Provide the [x, y] coordinate of the cell's center where the given text is located.  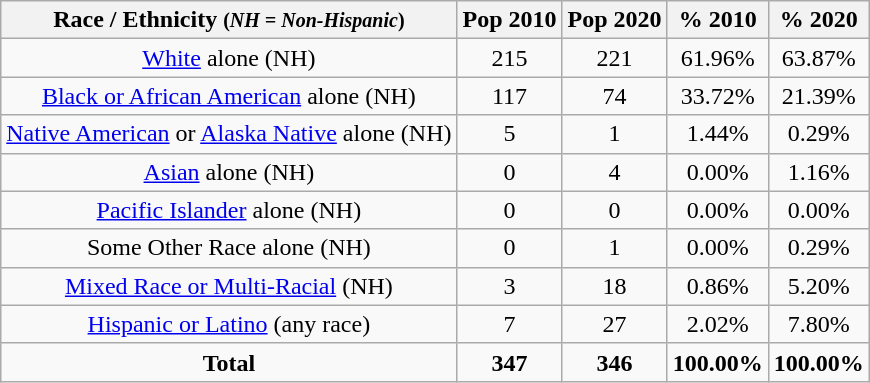
27 [614, 324]
Pop 2010 [510, 20]
346 [614, 362]
61.96% [718, 58]
2.02% [718, 324]
215 [510, 58]
% 2010 [718, 20]
Pop 2020 [614, 20]
21.39% [818, 96]
Some Other Race alone (NH) [229, 248]
33.72% [718, 96]
Pacific Islander alone (NH) [229, 210]
1.44% [718, 134]
74 [614, 96]
7 [510, 324]
5.20% [818, 286]
% 2020 [818, 20]
White alone (NH) [229, 58]
347 [510, 362]
18 [614, 286]
221 [614, 58]
0.86% [718, 286]
Asian alone (NH) [229, 172]
Native American or Alaska Native alone (NH) [229, 134]
117 [510, 96]
1.16% [818, 172]
3 [510, 286]
Black or African American alone (NH) [229, 96]
Hispanic or Latino (any race) [229, 324]
Total [229, 362]
7.80% [818, 324]
63.87% [818, 58]
4 [614, 172]
Mixed Race or Multi-Racial (NH) [229, 286]
5 [510, 134]
Race / Ethnicity (NH = Non-Hispanic) [229, 20]
